Capture the cell that displays the provided text and extract its (x, y) central coordinate. 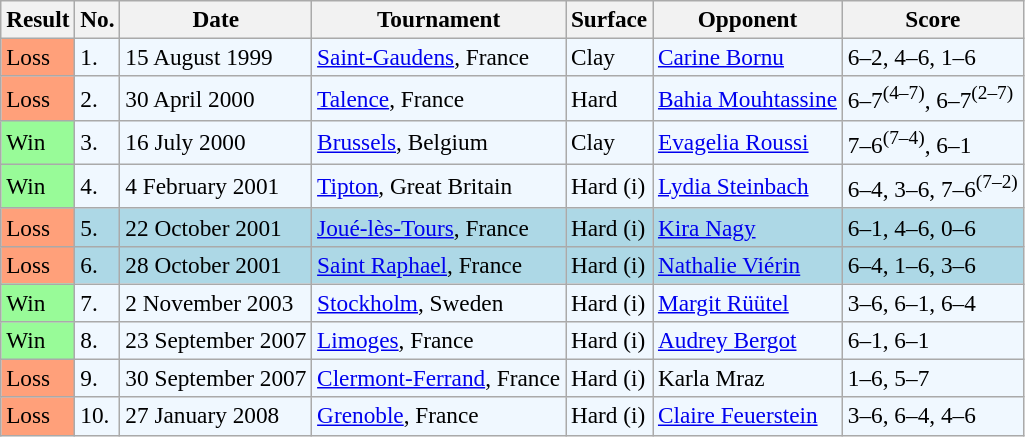
Bahia Mouhtassine (748, 98)
Result (38, 19)
Talence, France (439, 98)
Joué-lès-Tours, France (439, 227)
3. (98, 142)
Limoges, France (439, 340)
6–1, 4–6, 0–6 (932, 227)
22 October 2001 (216, 227)
5. (98, 227)
6. (98, 265)
6–4, 1–6, 3–6 (932, 265)
Evagelia Roussi (748, 142)
Carine Bornu (748, 57)
Audrey Bergot (748, 340)
7. (98, 303)
Tournament (439, 19)
2. (98, 98)
Surface (610, 19)
8. (98, 340)
3–6, 6–1, 6–4 (932, 303)
30 September 2007 (216, 378)
6–1, 6–1 (932, 340)
2 November 2003 (216, 303)
Tipton, Great Britain (439, 186)
30 April 2000 (216, 98)
9. (98, 378)
Kira Nagy (748, 227)
Date (216, 19)
No. (98, 19)
Margit Rüütel (748, 303)
Opponent (748, 19)
Hard (610, 98)
Saint-Gaudens, France (439, 57)
7–6(7–4), 6–1 (932, 142)
4. (98, 186)
16 July 2000 (216, 142)
3–6, 6–4, 4–6 (932, 416)
1. (98, 57)
Stockholm, Sweden (439, 303)
23 September 2007 (216, 340)
Nathalie Viérin (748, 265)
Score (932, 19)
Claire Feuerstein (748, 416)
15 August 1999 (216, 57)
Lydia Steinbach (748, 186)
27 January 2008 (216, 416)
6–4, 3–6, 7–6(7–2) (932, 186)
Saint Raphael, France (439, 265)
6–2, 4–6, 1–6 (932, 57)
Grenoble, France (439, 416)
10. (98, 416)
4 February 2001 (216, 186)
Karla Mraz (748, 378)
1–6, 5–7 (932, 378)
28 October 2001 (216, 265)
Clermont-Ferrand, France (439, 378)
6–7(4–7), 6–7(2–7) (932, 98)
Brussels, Belgium (439, 142)
